Identify which cell holds the provided text, then report its [x, y] central coordinate. 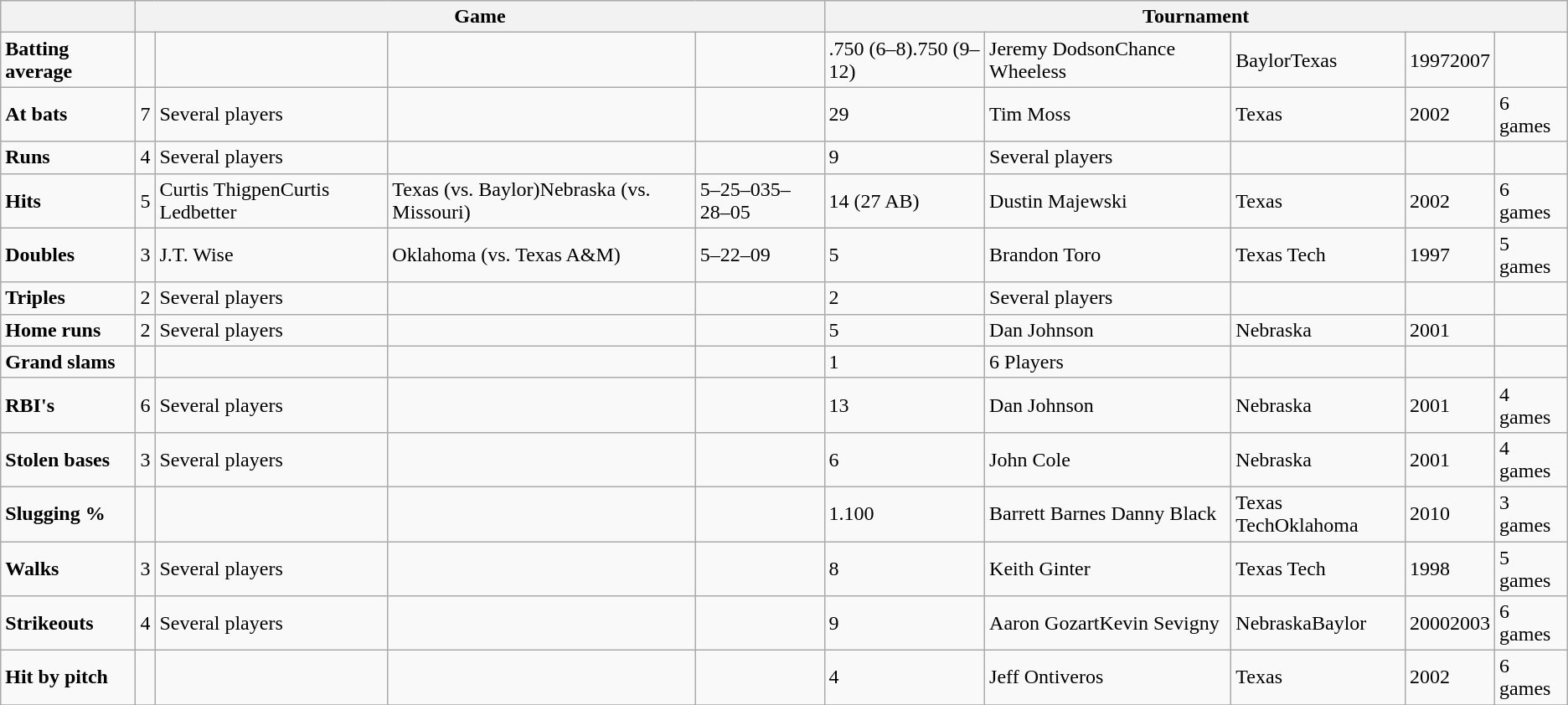
Aaron GozartKevin Sevigny [1108, 623]
Game [480, 17]
14 (27 AB) [905, 201]
Jeremy DodsonChance Wheeless [1108, 60]
5–25–035–28–05 [760, 201]
Texas TechOklahoma [1318, 514]
1997 [1451, 255]
1 [905, 362]
Batting average [69, 60]
3 games [1531, 514]
.750 (6–8).750 (9–12) [905, 60]
Hits [69, 201]
Curtis ThigpenCurtis Ledbetter [271, 201]
6 Players [1108, 362]
At bats [69, 114]
13 [905, 405]
Strikeouts [69, 623]
Hit by pitch [69, 678]
RBI's [69, 405]
Walks [69, 568]
Stolen bases [69, 459]
Grand slams [69, 362]
NebraskaBaylor [1318, 623]
J.T. Wise [271, 255]
1.100 [905, 514]
8 [905, 568]
Keith Ginter [1108, 568]
19972007 [1451, 60]
Brandon Toro [1108, 255]
Home runs [69, 330]
Barrett Barnes Danny Black [1108, 514]
Texas (vs. Baylor)Nebraska (vs. Missouri) [541, 201]
Slugging % [69, 514]
Oklahoma (vs. Texas A&M) [541, 255]
John Cole [1108, 459]
Dustin Majewski [1108, 201]
1998 [1451, 568]
Tim Moss [1108, 114]
Triples [69, 298]
29 [905, 114]
Doubles [69, 255]
Jeff Ontiveros [1108, 678]
Tournament [1196, 17]
2010 [1451, 514]
BaylorTexas [1318, 60]
20002003 [1451, 623]
5–22–09 [760, 255]
Runs [69, 157]
7 [146, 114]
